Capture the cell that displays the provided text and extract its (X, Y) central coordinate. 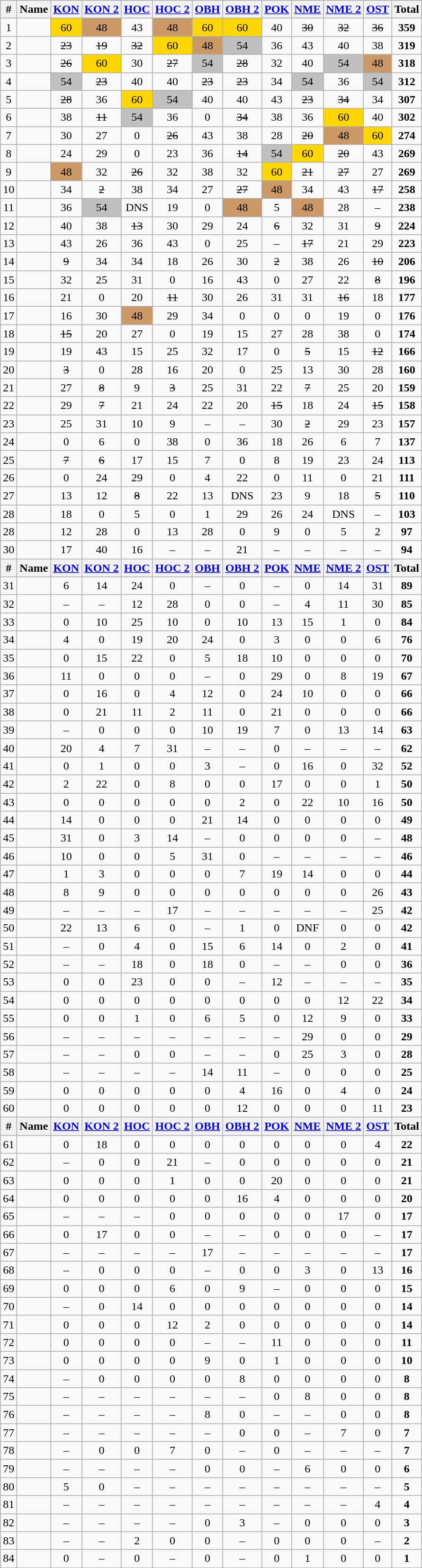
80 (9, 1487)
158 (407, 406)
177 (407, 298)
37 (9, 694)
113 (407, 460)
206 (407, 262)
160 (407, 370)
81 (9, 1505)
68 (9, 1270)
71 (9, 1324)
59 (9, 1090)
39 (9, 730)
53 (9, 982)
61 (9, 1144)
307 (407, 99)
196 (407, 280)
224 (407, 226)
274 (407, 135)
94 (407, 550)
58 (9, 1072)
77 (9, 1433)
359 (407, 27)
64 (9, 1198)
223 (407, 244)
79 (9, 1469)
137 (407, 442)
83 (9, 1541)
312 (407, 81)
74 (9, 1379)
82 (9, 1523)
89 (407, 586)
157 (407, 424)
111 (407, 478)
85 (407, 604)
97 (407, 532)
302 (407, 117)
56 (9, 1036)
55 (9, 1018)
174 (407, 334)
110 (407, 496)
258 (407, 189)
75 (9, 1397)
176 (407, 316)
103 (407, 514)
65 (9, 1216)
78 (9, 1451)
318 (407, 63)
72 (9, 1342)
238 (407, 207)
319 (407, 45)
166 (407, 352)
51 (9, 946)
DNF (308, 928)
45 (9, 838)
69 (9, 1288)
47 (9, 874)
73 (9, 1360)
159 (407, 388)
57 (9, 1054)
